Output the [x, y] coordinate of the center of the cell containing the given text.  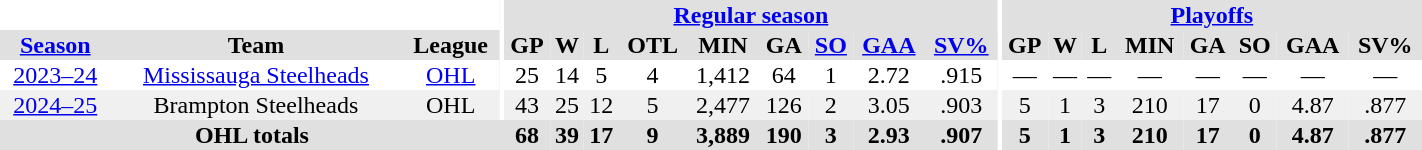
3.05 [889, 105]
4 [653, 75]
OTL [653, 45]
3,889 [723, 135]
Playoffs [1212, 15]
2.93 [889, 135]
39 [567, 135]
126 [784, 105]
Team [256, 45]
68 [527, 135]
2 [831, 105]
.907 [962, 135]
2023–24 [56, 75]
14 [567, 75]
OHL totals [252, 135]
12 [601, 105]
Mississauga Steelheads [256, 75]
Regular season [751, 15]
League [450, 45]
43 [527, 105]
2.72 [889, 75]
64 [784, 75]
Brampton Steelheads [256, 105]
.915 [962, 75]
.903 [962, 105]
1,412 [723, 75]
2,477 [723, 105]
190 [784, 135]
2024–25 [56, 105]
Season [56, 45]
9 [653, 135]
